Return the (x, y) coordinate for the center point of the cell that contains the specified text.  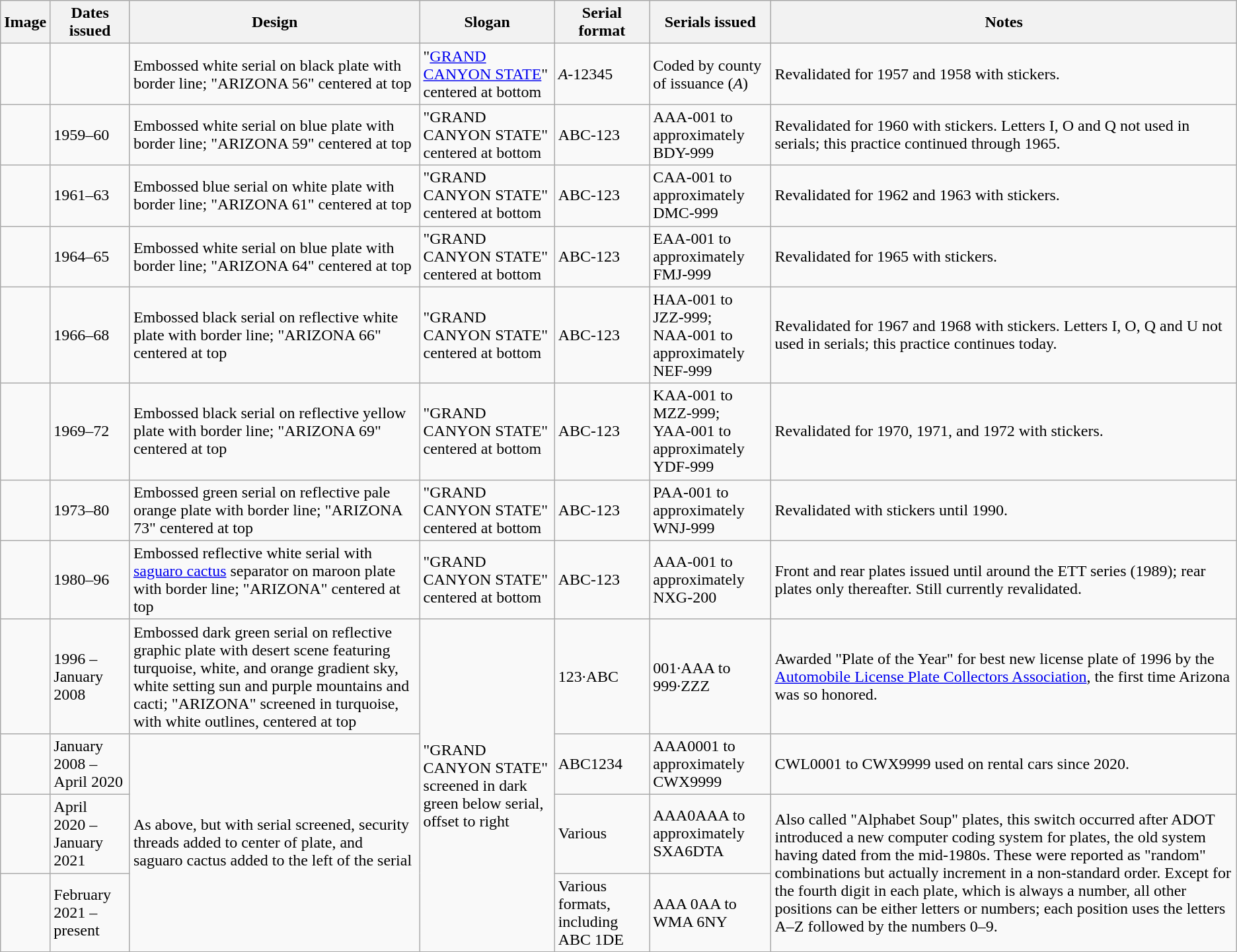
February 2021 – present (90, 913)
Slogan (487, 22)
Design (275, 22)
Embossed reflective white serial with saguaro cactus separator on maroon plate with border line; "ARIZONA" centered at top (275, 580)
Serial format (602, 22)
"GRAND CANYON STATE" screened in dark green below serial, offset to right (487, 785)
Front and rear plates issued until around the ETT series (1989); rear plates only thereafter. Still currently revalidated. (1004, 580)
Embossed black serial on reflective yellow plate with border line; "ARIZONA 69" centered at top (275, 431)
1996 – January 2008 (90, 677)
KAA-001 toMZZ-999;YAA-001 to approximately YDF-999 (710, 431)
AAA-001 to approximately BDY-999 (710, 135)
CAA-001 to approximately DMC-999 (710, 196)
Serials issued (710, 22)
123·ABC (602, 677)
AAA 0AA to WMA 6NY (710, 913)
Revalidated with stickers until 1990. (1004, 510)
Embossed green serial on reflective pale orange plate with border line; "ARIZONA 73" centered at top (275, 510)
Embossed white serial on blue plate with border line; "ARIZONA 59" centered at top (275, 135)
1959–60 (90, 135)
CWL0001 to CWX9999 used on rental cars since 2020. (1004, 764)
AAA0001 to approximately CWX9999 (710, 764)
Revalidated for 1970, 1971, and 1972 with stickers. (1004, 431)
Various (602, 834)
January 2008 – April 2020 (90, 764)
1966–68 (90, 335)
Revalidated for 1960 with stickers. Letters I, O and Q not used in serials; this practice continued through 1965. (1004, 135)
Image (25, 22)
Embossed white serial on black plate with border line; "ARIZONA 56" centered at top (275, 74)
001·AAA to 999·ZZZ (710, 677)
ABC1234 (602, 764)
Revalidated for 1967 and 1968 with stickers. Letters I, O, Q and U not used in serials; this practice continues today. (1004, 335)
EAA-001 to approximately FMJ-999 (710, 256)
1973–80 (90, 510)
As above, but with serial screened, security threads added to center of plate, and saguaro cactus added to the left of the serial (275, 842)
Various formats, including ABC 1DE (602, 913)
HAA-001 toJZZ-999;NAA-001 to approximately NEF-999 (710, 335)
Coded by county of issuance (A) (710, 74)
AAA0AAA to approximately SXA6DTA (710, 834)
AAA-001 to approximately NXG-200 (710, 580)
1969–72 (90, 431)
Dates issued (90, 22)
Embossed blue serial on white plate with border line; "ARIZONA 61" centered at top (275, 196)
A-12345 (602, 74)
Revalidated for 1962 and 1963 with stickers. (1004, 196)
PAA-001 to approximately WNJ-999 (710, 510)
Embossed black serial on reflective white plate with border line; "ARIZONA 66" centered at top (275, 335)
1964–65 (90, 256)
April 2020 – January 2021 (90, 834)
1980–96 (90, 580)
Notes (1004, 22)
Embossed white serial on blue plate with border line; "ARIZONA 64" centered at top (275, 256)
Revalidated for 1957 and 1958 with stickers. (1004, 74)
1961–63 (90, 196)
Revalidated for 1965 with stickers. (1004, 256)
